Provide the [x, y] coordinate of the cell's center where the given text is located.  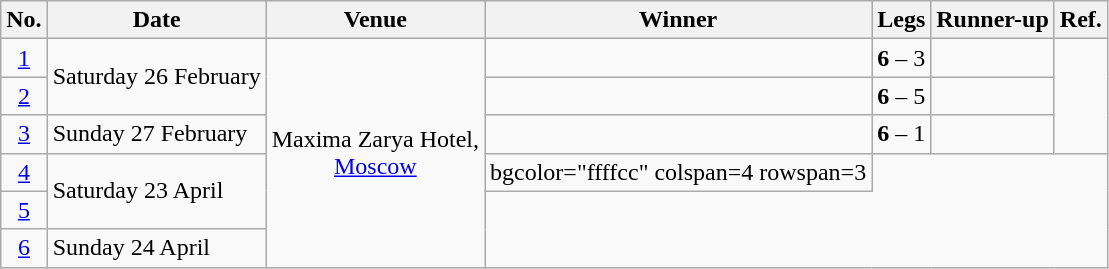
1 [24, 58]
5 [24, 210]
Ref. [1080, 20]
Legs [902, 20]
3 [24, 134]
6 – 3 [902, 58]
Saturday 26 February [156, 77]
Venue [375, 20]
6 – 1 [902, 134]
Sunday 27 February [156, 134]
Saturday 23 April [156, 191]
6 [24, 248]
Sunday 24 April [156, 248]
Winner [678, 20]
2 [24, 96]
4 [24, 172]
Maxima Zarya Hotel, Moscow [375, 153]
Date [156, 20]
Runner-up [993, 20]
bgcolor="ffffcc" colspan=4 rowspan=3 [678, 172]
6 – 5 [902, 96]
No. [24, 20]
